Scan for the cell matching the given text and deliver its (x, y) coordinate at center. 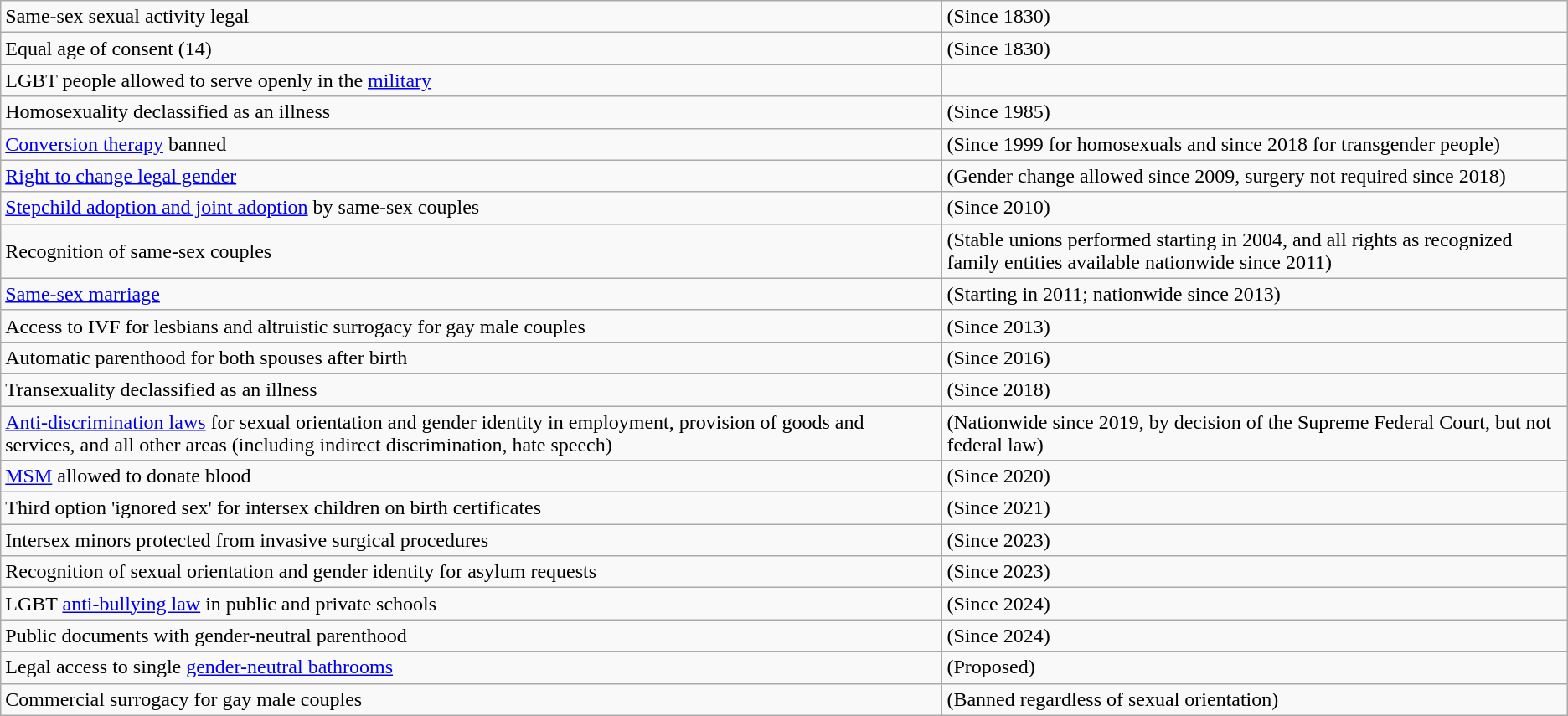
Intersex minors protected from invasive surgical procedures (472, 540)
(Since 2016) (1255, 358)
LGBT people allowed to serve openly in the military (472, 80)
Recognition of same-sex couples (472, 251)
Legal access to single gender-neutral bathrooms (472, 667)
(Proposed) (1255, 667)
Third option 'ignored sex' for intersex children on birth certificates (472, 508)
Same-sex marriage (472, 294)
Right to change legal gender (472, 176)
LGBT anti-bullying law in public and private schools (472, 604)
(Since 2018) (1255, 389)
(Since 2010) (1255, 208)
(Stable unions performed starting in 2004, and all rights as recognized family entities available nationwide since 2011) (1255, 251)
(Since 1999 for homosexuals and since 2018 for transgender people) (1255, 144)
Commercial surrogacy for gay male couples (472, 699)
(Since 2013) (1255, 326)
Conversion therapy banned (472, 144)
(Since 1985) (1255, 112)
Stepchild adoption and joint adoption by same-sex couples (472, 208)
(Starting in 2011; nationwide since 2013) (1255, 294)
Homosexuality declassified as an illness (472, 112)
Public documents with gender-neutral parenthood (472, 636)
Transexuality declassified as an illness (472, 389)
Equal age of consent (14) (472, 49)
Same-sex sexual activity legal (472, 17)
(Gender change allowed since 2009, surgery not required since 2018) (1255, 176)
Automatic parenthood for both spouses after birth (472, 358)
(Since 2020) (1255, 476)
(Nationwide since 2019, by decision of the Supreme Federal Court, but not federal law) (1255, 432)
MSM allowed to donate blood (472, 476)
Recognition of sexual orientation and gender identity for asylum requests (472, 572)
Access to IVF for lesbians and altruistic surrogacy for gay male couples (472, 326)
(Banned regardless of sexual orientation) (1255, 699)
(Since 2021) (1255, 508)
